Return (X, Y) of the center of cell containing provided text 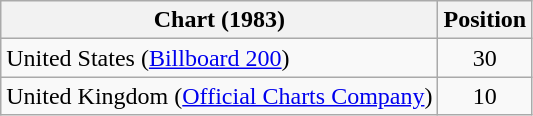
30 (485, 58)
United Kingdom (Official Charts Company) (220, 96)
United States (Billboard 200) (220, 58)
Position (485, 20)
10 (485, 96)
Chart (1983) (220, 20)
